Return the (x, y) coordinate for the center point of the cell that contains the specified text.  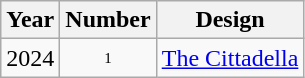
The Cittadella (230, 58)
Number (108, 20)
Design (230, 20)
Year (30, 20)
1 (108, 58)
2024 (30, 58)
